Return [X, Y] of the center of cell containing provided text 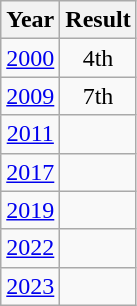
2009 [30, 96]
2022 [30, 248]
2011 [30, 134]
Year [30, 20]
2019 [30, 210]
2023 [30, 286]
7th [98, 96]
2017 [30, 172]
Result [98, 20]
4th [98, 58]
2000 [30, 58]
